Provide the (x, y) coordinate of the cell's center where the given text is located.  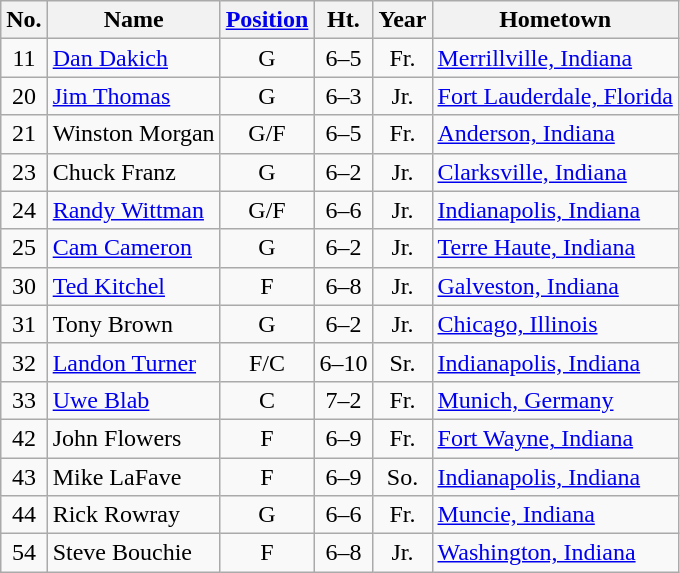
Fort Wayne, Indiana (555, 438)
31 (24, 324)
Chicago, Illinois (555, 324)
21 (24, 134)
54 (24, 553)
32 (24, 362)
Sr. (402, 362)
Dan Dakich (134, 58)
33 (24, 400)
20 (24, 96)
Terre Haute, Indiana (555, 248)
Ht. (344, 20)
Hometown (555, 20)
Name (134, 20)
Cam Cameron (134, 248)
Uwe Blab (134, 400)
Jim Thomas (134, 96)
Winston Morgan (134, 134)
44 (24, 515)
Munich, Germany (555, 400)
Rick Rowray (134, 515)
Fort Lauderdale, Florida (555, 96)
6–10 (344, 362)
F/C (267, 362)
42 (24, 438)
11 (24, 58)
Tony Brown (134, 324)
Mike LaFave (134, 477)
Chuck Franz (134, 172)
Landon Turner (134, 362)
30 (24, 286)
C (267, 400)
Year (402, 20)
Galveston, Indiana (555, 286)
6–3 (344, 96)
43 (24, 477)
Anderson, Indiana (555, 134)
Clarksville, Indiana (555, 172)
24 (24, 210)
25 (24, 248)
No. (24, 20)
So. (402, 477)
John Flowers (134, 438)
Position (267, 20)
23 (24, 172)
Randy Wittman (134, 210)
Merrillville, Indiana (555, 58)
Steve Bouchie (134, 553)
7–2 (344, 400)
Ted Kitchel (134, 286)
Muncie, Indiana (555, 515)
Washington, Indiana (555, 553)
